Output the (x, y) coordinate of the center of the cell containing the given text.  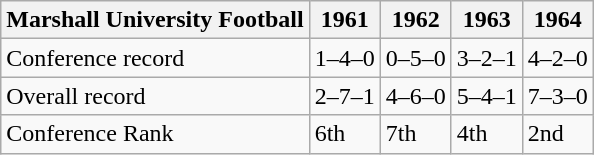
7–3–0 (558, 96)
Overall record (155, 96)
3–2–1 (486, 58)
1962 (416, 20)
1961 (344, 20)
1–4–0 (344, 58)
2nd (558, 134)
5–4–1 (486, 96)
1963 (486, 20)
2–7–1 (344, 96)
Conference record (155, 58)
Marshall University Football (155, 20)
0–5–0 (416, 58)
Conference Rank (155, 134)
4–6–0 (416, 96)
4th (486, 134)
6th (344, 134)
1964 (558, 20)
7th (416, 134)
4–2–0 (558, 58)
